Return (X, Y) of the center of cell containing provided text 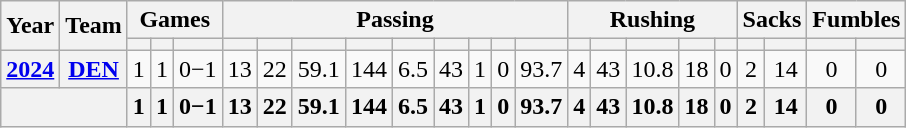
Year (30, 26)
DEN (94, 69)
Rushing (652, 20)
Fumbles (856, 20)
Games (174, 20)
Team (94, 26)
Passing (395, 20)
Sacks (772, 20)
2024 (30, 69)
